Find where the given text appears and provide that cell's center as (X, Y) coordinate. 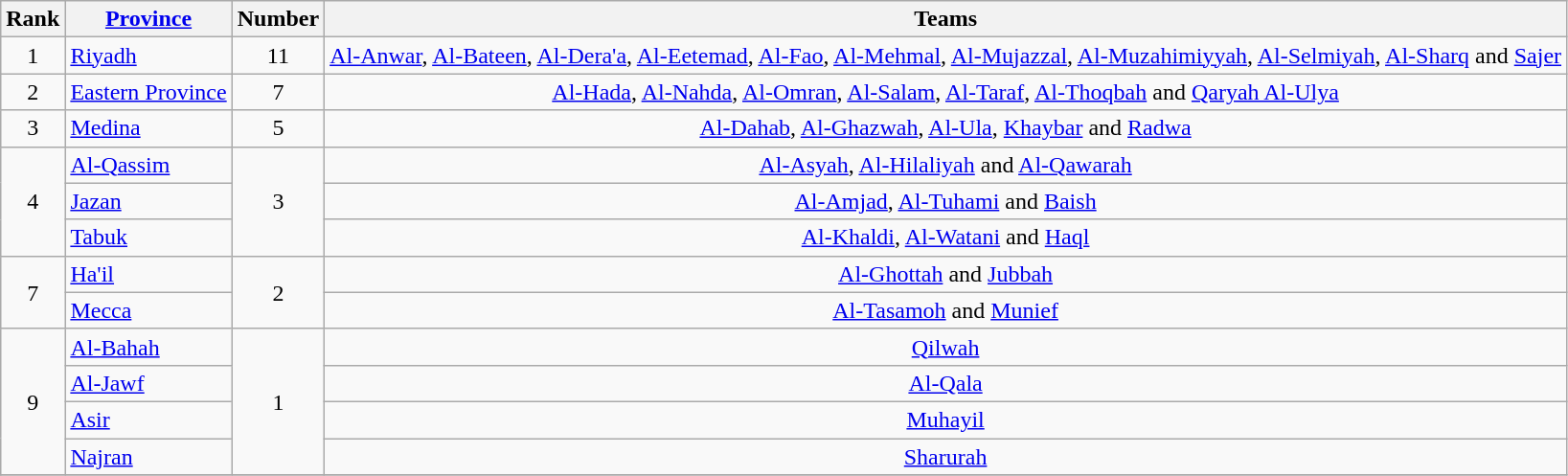
Al-Dahab, Al-Ghazwah, Al-Ula, Khaybar and Radwa (946, 128)
Mecca (148, 310)
Al-Jawf (148, 383)
Riyadh (148, 56)
9 (33, 401)
11 (278, 56)
Al-Anwar, Al-Bateen, Al-Dera'a, Al-Eetemad, Al-Fao, Al-Mehmal, Al-Mujazzal, Al-Muzahimiyyah, Al-Selmiyah, Al-Sharq and Sajer (946, 56)
Al-Ghottah and Jubbah (946, 274)
Muhayil (946, 419)
Tabuk (148, 238)
Qilwah (946, 347)
Al-Khaldi, Al-Watani and Haql (946, 238)
Al-Hada, Al-Nahda, Al-Omran, Al-Salam, Al-Taraf, Al-Thoqbah and Qaryah Al-Ulya (946, 92)
Ha'il (148, 274)
5 (278, 128)
Rank (33, 19)
Sharurah (946, 457)
Province (148, 19)
Number (278, 19)
Al-Bahah (148, 347)
Al-Asyah, Al-Hilaliyah and Al-Qawarah (946, 165)
Asir (148, 419)
Najran (148, 457)
Eastern Province (148, 92)
4 (33, 201)
Teams (946, 19)
Al-Qala (946, 383)
Jazan (148, 201)
Medina (148, 128)
Al-Amjad, Al-Tuhami and Baish (946, 201)
Al-Tasamoh and Munief (946, 310)
Al-Qassim (148, 165)
